Return the (x, y) coordinate for the center point of the cell that contains the specified text.  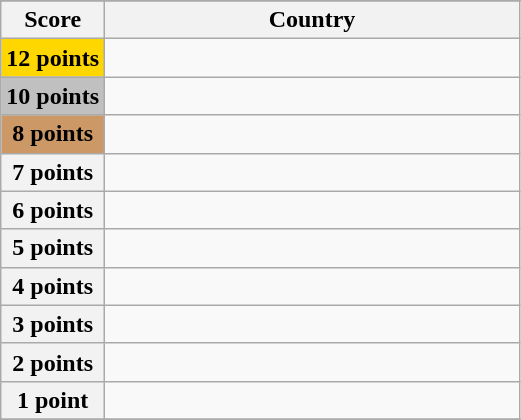
12 points (53, 58)
4 points (53, 286)
8 points (53, 134)
10 points (53, 96)
Score (53, 20)
3 points (53, 324)
2 points (53, 362)
Country (312, 20)
7 points (53, 172)
5 points (53, 248)
1 point (53, 400)
6 points (53, 210)
